Return (x, y) of the center of cell containing provided text 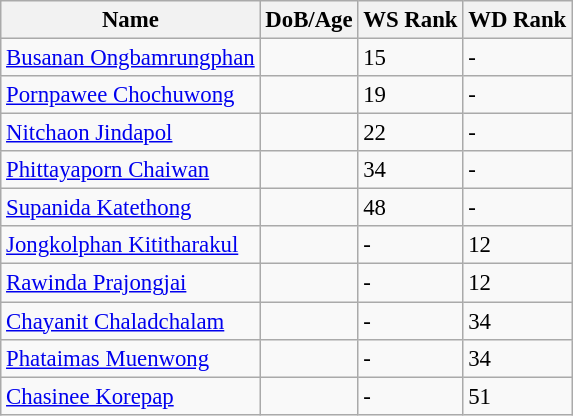
Supanida Katethong (130, 208)
WD Rank (518, 20)
51 (518, 396)
48 (410, 208)
19 (410, 95)
Chayanit Chaladchalam (130, 321)
Pornpawee Chochuwong (130, 95)
Rawinda Prajongjai (130, 283)
15 (410, 58)
DoB/Age (309, 20)
Chasinee Korepap (130, 396)
Jongkolphan Kititharakul (130, 245)
Phittayaporn Chaiwan (130, 170)
22 (410, 133)
WS Rank (410, 20)
Nitchaon Jindapol (130, 133)
Name (130, 20)
Phataimas Muenwong (130, 358)
Busanan Ongbamrungphan (130, 58)
